Return [x, y] of the center of cell containing provided text 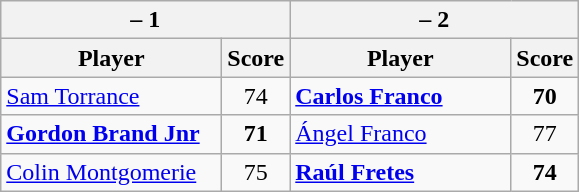
– 2 [434, 20]
Ángel Franco [400, 134]
– 1 [146, 20]
77 [545, 134]
Sam Torrance [112, 96]
70 [545, 96]
75 [256, 172]
Carlos Franco [400, 96]
71 [256, 134]
Gordon Brand Jnr [112, 134]
Colin Montgomerie [112, 172]
Raúl Fretes [400, 172]
